Extract the [X, Y] coordinate from the center of the cell holding the provided text.  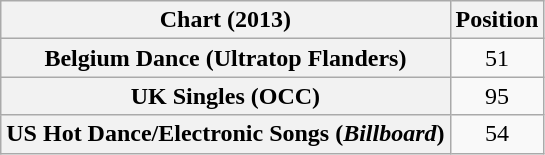
Belgium Dance (Ultratop Flanders) [226, 58]
51 [497, 58]
95 [497, 96]
US Hot Dance/Electronic Songs (Billboard) [226, 134]
UK Singles (OCC) [226, 96]
54 [497, 134]
Chart (2013) [226, 20]
Position [497, 20]
